Provide the (X, Y) coordinate of the cell's center where the given text is located.  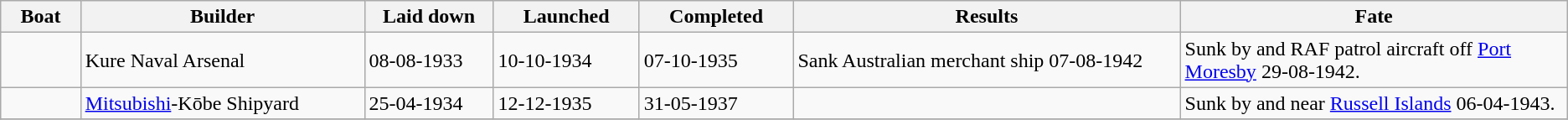
12-12-1935 (566, 103)
07-10-1935 (716, 60)
25-04-1934 (429, 103)
Laid down (429, 17)
Fate (1374, 17)
08-08-1933 (429, 60)
Sank Australian merchant ship 07-08-1942 (987, 60)
Sunk by and near Russell Islands 06-04-1943. (1374, 103)
Results (987, 17)
Completed (716, 17)
10-10-1934 (566, 60)
Kure Naval Arsenal (223, 60)
Builder (223, 17)
Sunk by and RAF patrol aircraft off Port Moresby 29-08-1942. (1374, 60)
Mitsubishi-Kōbe Shipyard (223, 103)
31-05-1937 (716, 103)
Boat (40, 17)
Launched (566, 17)
